Scan for the cell matching the given text and deliver its (X, Y) coordinate at center. 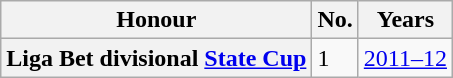
No. (335, 20)
2011–12 (405, 58)
Liga Bet divisional State Cup (156, 58)
Honour (156, 20)
1 (335, 58)
Years (405, 20)
